Capture the cell that displays the provided text and extract its (x, y) central coordinate. 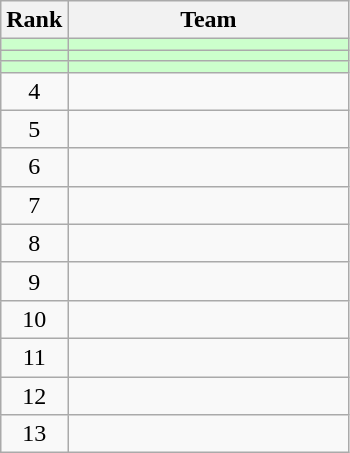
9 (34, 281)
10 (34, 319)
13 (34, 434)
7 (34, 205)
11 (34, 357)
5 (34, 129)
6 (34, 167)
4 (34, 91)
Rank (34, 20)
12 (34, 395)
Team (208, 20)
8 (34, 243)
